Capture the cell that displays the provided text and extract its (X, Y) central coordinate. 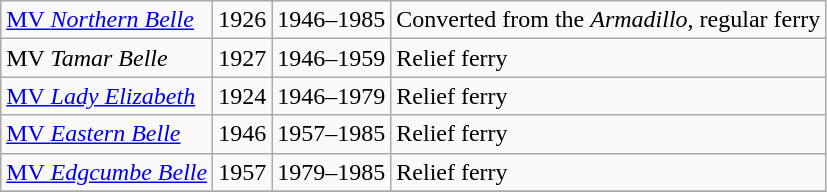
MV Lady Elizabeth (107, 96)
1924 (242, 96)
1926 (242, 20)
MV Northern Belle (107, 20)
Converted from the Armadillo, regular ferry (608, 20)
1946–1985 (332, 20)
1957 (242, 172)
MV Edgcumbe Belle (107, 172)
1946–1979 (332, 96)
1946 (242, 134)
MV Eastern Belle (107, 134)
1946–1959 (332, 58)
MV Tamar Belle (107, 58)
1979–1985 (332, 172)
1957–1985 (332, 134)
1927 (242, 58)
